Scan for the cell matching the given text and deliver its [x, y] coordinate at center. 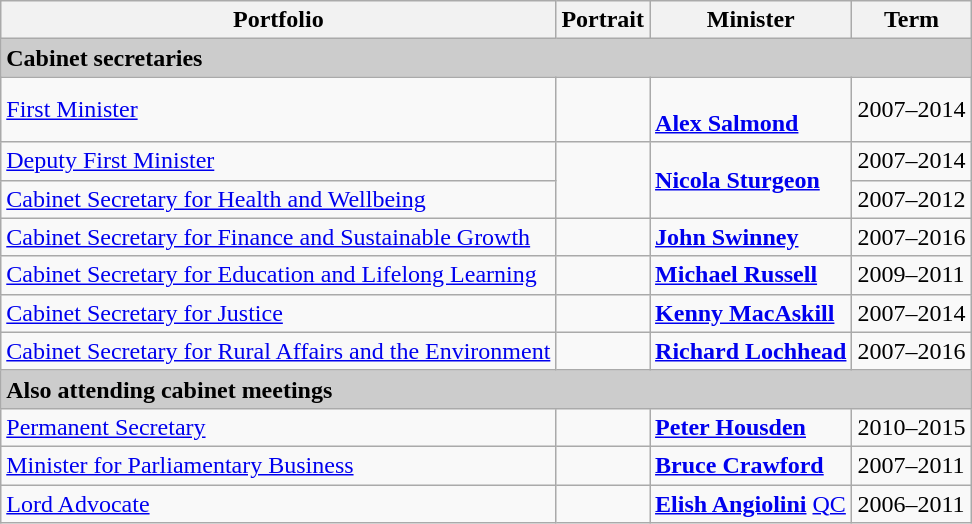
2007–2012 [912, 199]
Minister for Parliamentary Business [278, 465]
Cabinet Secretary for Finance and Sustainable Growth [278, 237]
Alex Salmond [751, 110]
Cabinet Secretary for Rural Affairs and the Environment [278, 351]
Cabinet secretaries [486, 58]
Permanent Secretary [278, 427]
2009–2011 [912, 275]
First Minister [278, 110]
Lord Advocate [278, 503]
Elish Angiolini QC [751, 503]
Cabinet Secretary for Justice [278, 313]
Bruce Crawford [751, 465]
Kenny MacAskill [751, 313]
Also attending cabinet meetings [486, 389]
John Swinney [751, 237]
2007–2011 [912, 465]
Cabinet Secretary for Health and Wellbeing [278, 199]
Michael Russell [751, 275]
Deputy First Minister [278, 161]
Portrait [603, 20]
2006–2011 [912, 503]
Cabinet Secretary for Education and Lifelong Learning [278, 275]
Richard Lochhead [751, 351]
Peter Housden [751, 427]
Term [912, 20]
2010–2015 [912, 427]
Portfolio [278, 20]
Nicola Sturgeon [751, 180]
Minister [751, 20]
